Return the [x, y] coordinate for the center point of the cell that contains the specified text.  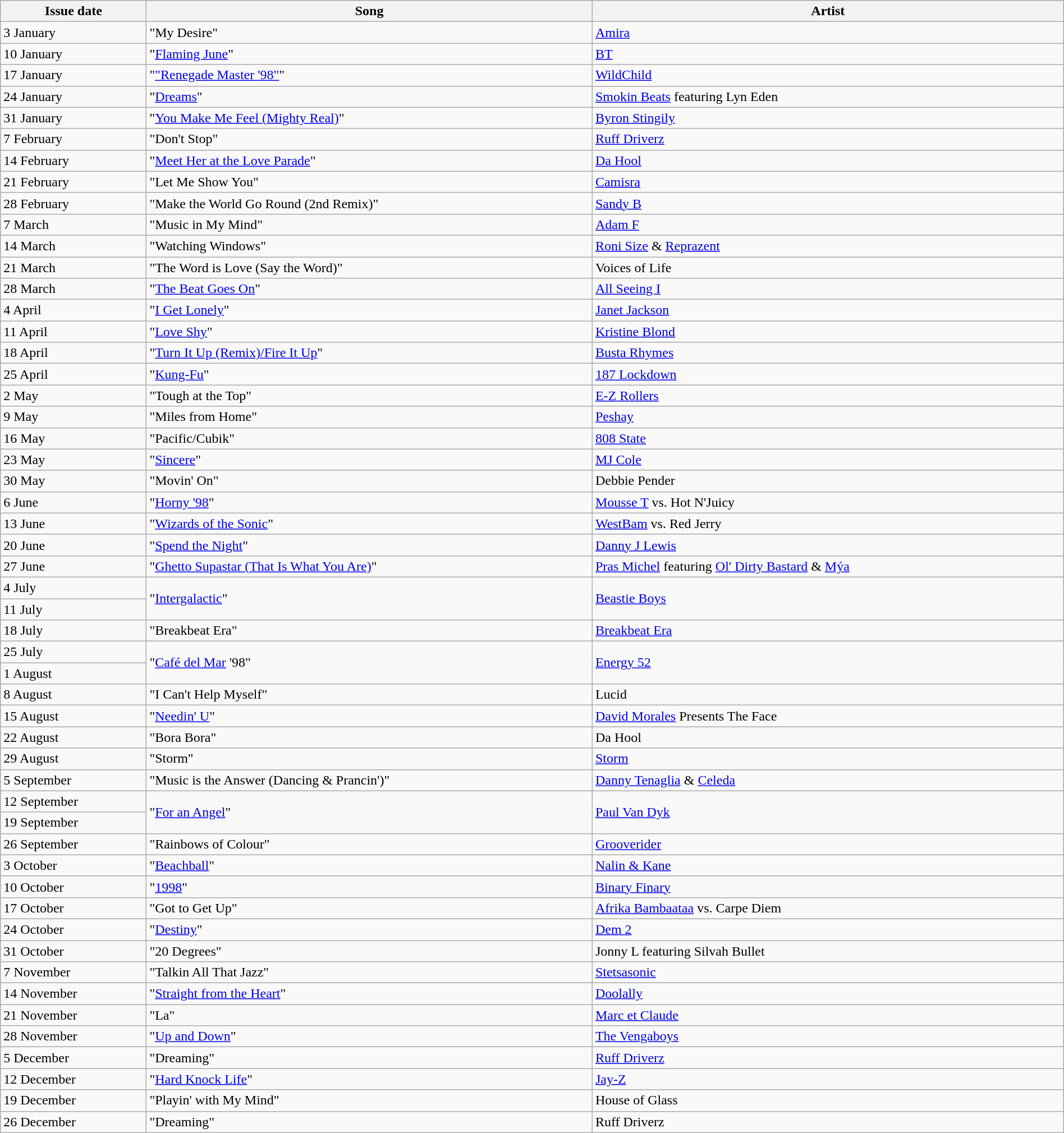
187 Lockdown [828, 374]
"Pacific/Cubik" [369, 438]
"Straight from the Heart" [369, 994]
Nalin & Kane [828, 865]
"Music is the Answer (Dancing & Prancin')" [369, 780]
House of Glass [828, 1100]
Janet Jackson [828, 310]
"Love Shy" [369, 332]
11 April [74, 332]
Amira [828, 33]
Marc et Claude [828, 1015]
29 August [74, 759]
Grooverider [828, 844]
"Meet Her at the Love Parade" [369, 160]
"Horny '98" [369, 502]
Voices of Life [828, 268]
"Café del Mar '98" [369, 663]
"I Get Lonely" [369, 310]
13 June [74, 524]
21 November [74, 1015]
"Spend the Night" [369, 545]
8 August [74, 695]
"Breakbeat Era" [369, 631]
6 June [74, 502]
"The Beat Goes On" [369, 289]
4 July [74, 588]
Stetsasonic [828, 973]
Smokin Beats featuring Lyn Eden [828, 97]
9 May [74, 417]
19 September [74, 823]
"I Can't Help Myself" [369, 695]
23 May [74, 460]
"1998" [369, 887]
"Miles from Home" [369, 417]
Camisra [828, 182]
Song [369, 11]
"Intergalactic" [369, 598]
14 February [74, 160]
"Kung-Fu" [369, 374]
14 March [74, 246]
"Needin' U" [369, 716]
Byron Stingily [828, 118]
26 September [74, 844]
16 May [74, 438]
"Got to Get Up" [369, 908]
"For an Angel" [369, 812]
27 June [74, 566]
Jonny L featuring Silvah Bullet [828, 951]
11 July [74, 609]
Mousse T vs. Hot N'Juicy [828, 502]
7 November [74, 973]
"Rainbows of Colour" [369, 844]
Binary Finary [828, 887]
"Dreams" [369, 97]
Peshay [828, 417]
"Destiny" [369, 929]
Paul Van Dyk [828, 812]
2 May [74, 396]
"Sincere" [369, 460]
"Playin' with My Mind" [369, 1100]
"Watching Windows" [369, 246]
"My Desire" [369, 33]
22 August [74, 737]
Storm [828, 759]
WildChild [828, 75]
18 July [74, 631]
"Storm" [369, 759]
20 June [74, 545]
WestBam vs. Red Jerry [828, 524]
BT [828, 54]
"Talkin All That Jazz" [369, 973]
"Tough at the Top" [369, 396]
14 November [74, 994]
"Hard Knock Life" [369, 1079]
Issue date [74, 11]
"You Make Me Feel (Mighty Real)" [369, 118]
17 October [74, 908]
Roni Size & Reprazent [828, 246]
28 March [74, 289]
21 March [74, 268]
21 February [74, 182]
MJ Cole [828, 460]
"Flaming June" [369, 54]
28 November [74, 1036]
25 April [74, 374]
"Bora Bora" [369, 737]
Doolally [828, 994]
31 January [74, 118]
"20 Degrees" [369, 951]
"Don't Stop" [369, 139]
12 December [74, 1079]
25 July [74, 652]
Busta Rhymes [828, 353]
28 February [74, 203]
E-Z Rollers [828, 396]
17 January [74, 75]
"La" [369, 1015]
The Vengaboys [828, 1036]
"Beachball" [369, 865]
Dem 2 [828, 929]
10 October [74, 887]
10 January [74, 54]
26 December [74, 1122]
Adam F [828, 224]
5 December [74, 1058]
Artist [828, 11]
7 March [74, 224]
David Morales Presents The Face [828, 716]
24 October [74, 929]
7 February [74, 139]
"Ghetto Supastar (That Is What You Are)" [369, 566]
All Seeing I [828, 289]
"Movin' On" [369, 481]
1 August [74, 673]
Jay-Z [828, 1079]
Sandy B [828, 203]
Debbie Pender [828, 481]
3 October [74, 865]
31 October [74, 951]
"Music in My Mind" [369, 224]
3 January [74, 33]
12 September [74, 801]
24 January [74, 97]
"Up and Down" [369, 1036]
Energy 52 [828, 663]
Danny Tenaglia & Celeda [828, 780]
"The Word is Love (Say the Word)" [369, 268]
Beastie Boys [828, 598]
Breakbeat Era [828, 631]
808 State [828, 438]
15 August [74, 716]
Danny J Lewis [828, 545]
""Renegade Master '98"" [369, 75]
18 April [74, 353]
4 April [74, 310]
Afrika Bambaataa vs. Carpe Diem [828, 908]
"Turn It Up (Remix)/Fire It Up" [369, 353]
Pras Michel featuring Ol' Dirty Bastard & Mýa [828, 566]
19 December [74, 1100]
Kristine Blond [828, 332]
"Make the World Go Round (2nd Remix)" [369, 203]
30 May [74, 481]
"Wizards of the Sonic" [369, 524]
"Let Me Show You" [369, 182]
5 September [74, 780]
Lucid [828, 695]
